Capture the cell that displays the provided text and extract its (x, y) central coordinate. 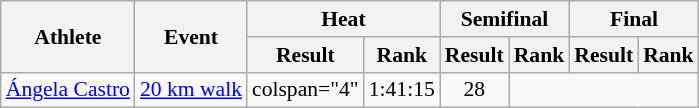
20 km walk (191, 90)
Semifinal (504, 19)
Event (191, 36)
Final (634, 19)
28 (474, 90)
colspan="4" (306, 90)
1:41:15 (402, 90)
Athlete (68, 36)
Ángela Castro (68, 90)
Heat (344, 19)
